Detect which cell encompasses the target text, then output its (x, y) center coordinate. 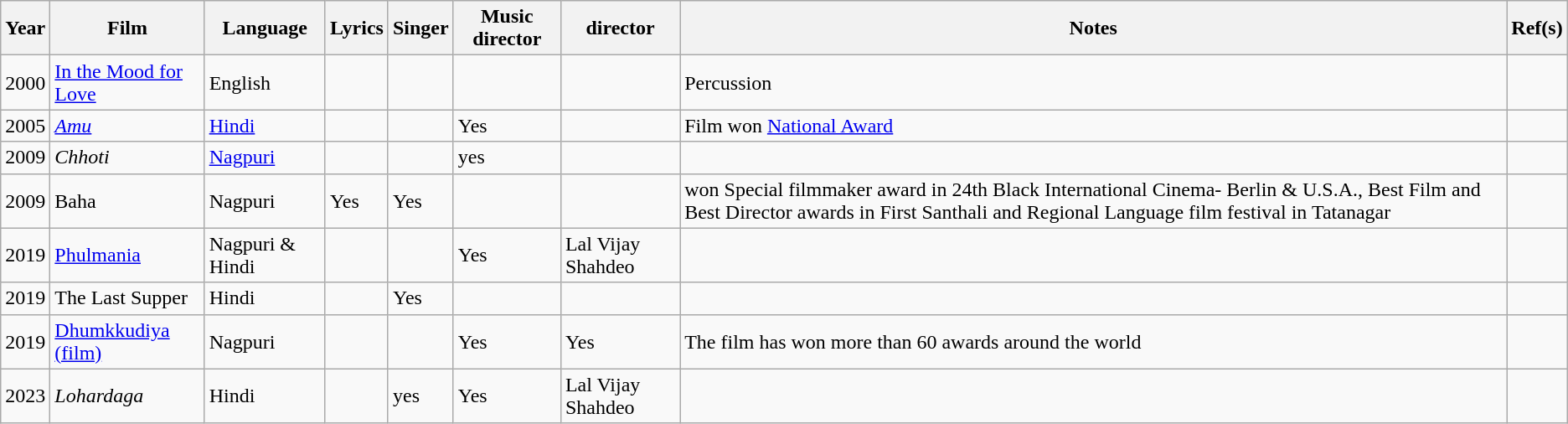
Phulmania (127, 255)
Percussion (1094, 82)
Language (265, 28)
Film won National Award (1094, 126)
Chhoti (127, 158)
Year (25, 28)
In the Mood for Love (127, 82)
Lyrics (357, 28)
Baha (127, 201)
The film has won more than 60 awards around the world (1094, 342)
The Last Supper (127, 298)
director (620, 28)
2023 (25, 396)
Singer (420, 28)
Amu (127, 126)
Notes (1094, 28)
Nagpuri & Hindi (265, 255)
Film (127, 28)
Dhumkkudiya (film) (127, 342)
Music director (507, 28)
2005 (25, 126)
English (265, 82)
2000 (25, 82)
Lohardaga (127, 396)
Ref(s) (1537, 28)
